Scan for the cell matching the given text and deliver its (x, y) coordinate at center. 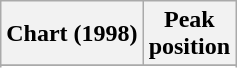
Chart (1998) (72, 34)
Peakposition (189, 34)
